Search for the cell housing the specified text and yield its (X, Y) center coordinate. 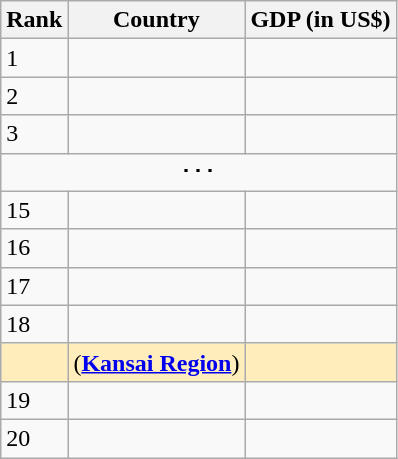
19 (34, 400)
18 (34, 324)
･･･ (198, 172)
15 (34, 210)
16 (34, 248)
3 (34, 134)
1 (34, 58)
Country (156, 20)
17 (34, 286)
20 (34, 438)
GDP (in US$) (320, 20)
2 (34, 96)
(Kansai Region) (156, 362)
Rank (34, 20)
